Determine the (x, y) coordinate at the center of the cell enclosing the given text.  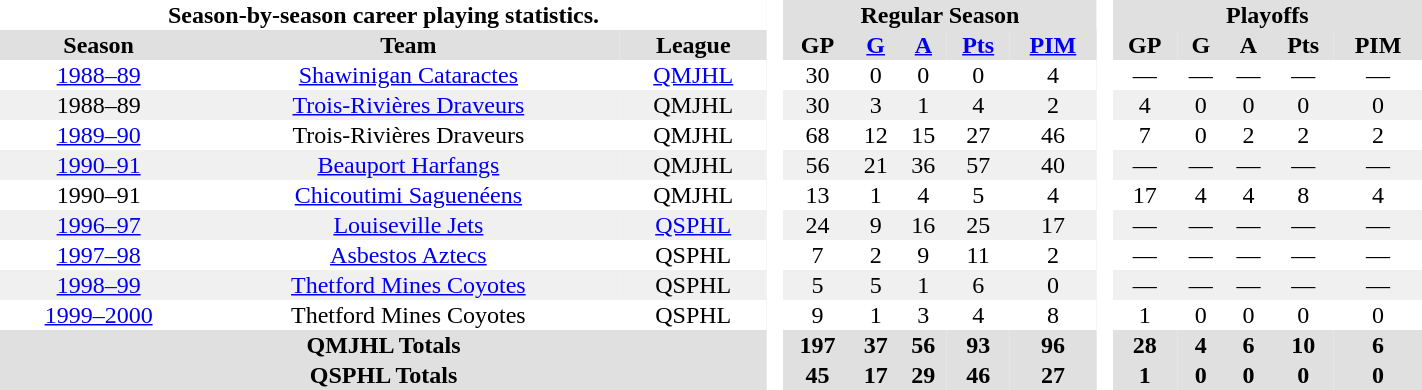
36 (924, 165)
Chicoutimi Saguenéens (408, 195)
10 (1303, 345)
12 (876, 135)
Team (408, 45)
Asbestos Aztecs (408, 255)
37 (876, 345)
16 (924, 225)
96 (1053, 345)
11 (978, 255)
Playoffs (1268, 15)
1996–97 (98, 225)
25 (978, 225)
15 (924, 135)
League (694, 45)
1999–2000 (98, 315)
68 (818, 135)
Beauport Harfangs (408, 165)
13 (818, 195)
Season (98, 45)
1997–98 (98, 255)
28 (1145, 345)
QMJHL Totals (384, 345)
QSPHL Totals (384, 375)
Regular Season (940, 15)
1998–99 (98, 285)
Louiseville Jets (408, 225)
29 (924, 375)
1989–90 (98, 135)
Season-by-season career playing statistics. (384, 15)
Shawinigan Cataractes (408, 75)
45 (818, 375)
57 (978, 165)
24 (818, 225)
197 (818, 345)
21 (876, 165)
40 (1053, 165)
93 (978, 345)
